Capture the cell that displays the provided text and extract its (X, Y) central coordinate. 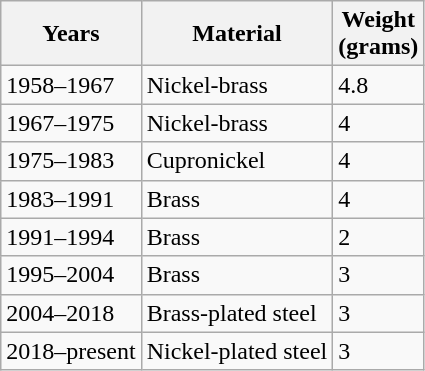
Years (71, 34)
Cupronickel (237, 161)
Material (237, 34)
1975–1983 (71, 161)
Nickel-plated steel (237, 351)
4.8 (378, 85)
1995–2004 (71, 275)
Weight(grams) (378, 34)
2 (378, 237)
1983–1991 (71, 199)
1967–1975 (71, 123)
1958–1967 (71, 85)
1991–1994 (71, 237)
2018–present (71, 351)
2004–2018 (71, 313)
Brass-plated steel (237, 313)
